Identify which cell holds the provided text, then report its [x, y] central coordinate. 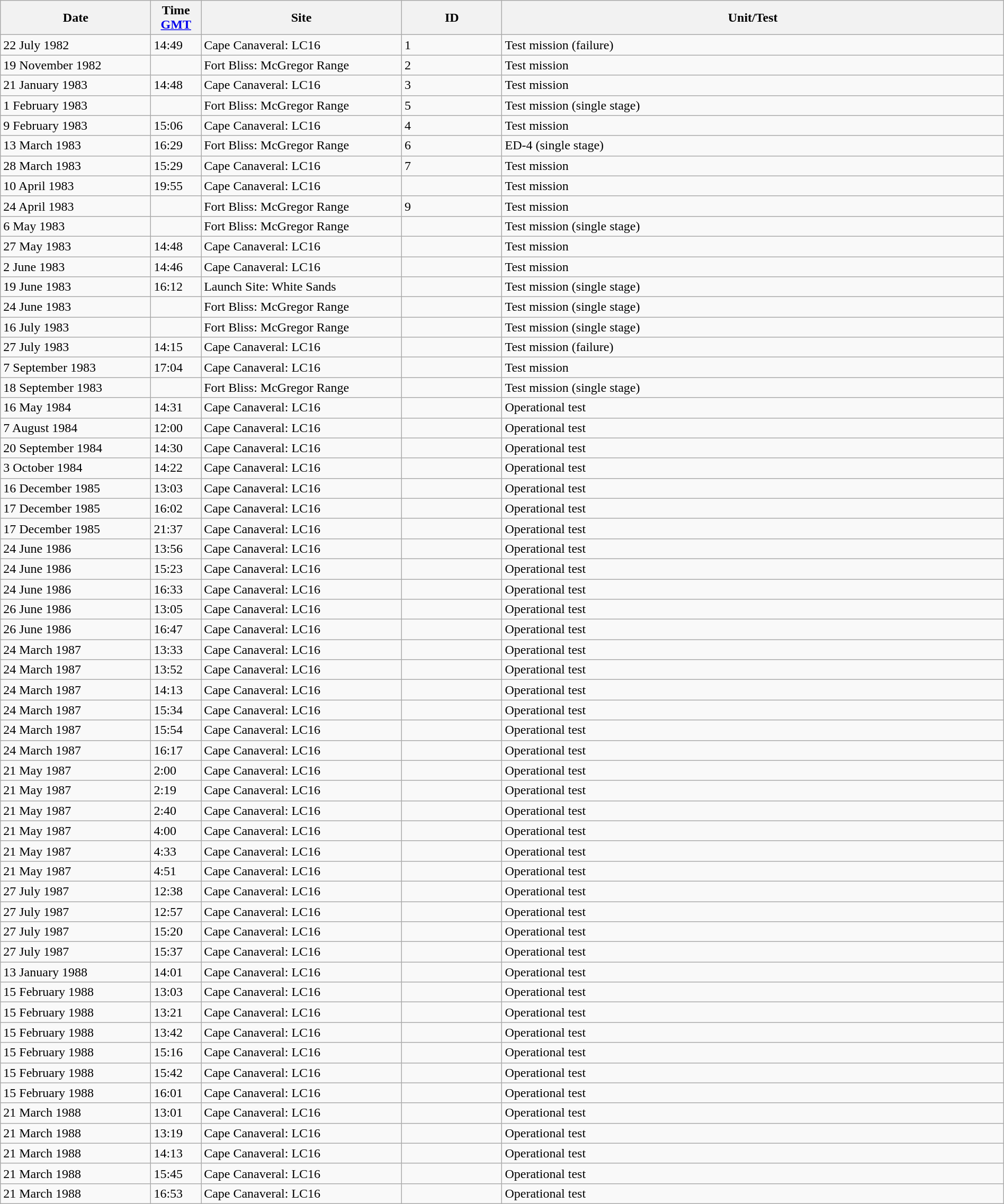
15:06 [176, 125]
14:01 [176, 972]
1 [452, 45]
16:01 [176, 1093]
21 January 1983 [76, 85]
13:21 [176, 1012]
9 February 1983 [76, 125]
27 July 1983 [76, 347]
28 March 1983 [76, 166]
16:53 [176, 1193]
13:19 [176, 1133]
16:12 [176, 287]
6 [452, 146]
14:30 [176, 448]
13:33 [176, 650]
2 [452, 65]
7 September 1983 [76, 367]
14:15 [176, 347]
15:54 [176, 730]
16:29 [176, 146]
15:23 [176, 569]
6 May 1983 [76, 226]
19:55 [176, 186]
Launch Site: White Sands [302, 287]
4 [452, 125]
18 September 1983 [76, 388]
2:40 [176, 811]
2:19 [176, 790]
12:38 [176, 891]
16 July 1983 [76, 327]
17:04 [176, 367]
ID [452, 18]
7 August 1984 [76, 428]
1 February 1983 [76, 105]
21:37 [176, 528]
12:00 [176, 428]
2 June 1983 [76, 266]
ED-4 (single stage) [753, 146]
Date [76, 18]
14:31 [176, 408]
15:20 [176, 932]
13:52 [176, 670]
20 September 1984 [76, 448]
4:51 [176, 871]
15:29 [176, 166]
24 April 1983 [76, 206]
13:56 [176, 549]
19 June 1983 [76, 287]
16:33 [176, 589]
4:33 [176, 851]
3 [452, 85]
16:17 [176, 750]
Site [302, 18]
10 April 1983 [76, 186]
13:01 [176, 1113]
13 January 1988 [76, 972]
16 December 1985 [76, 488]
4:00 [176, 831]
12:57 [176, 911]
16 May 1984 [76, 408]
5 [452, 105]
16:47 [176, 630]
13:42 [176, 1032]
24 June 1983 [76, 307]
7 [452, 166]
15:34 [176, 710]
3 October 1984 [76, 468]
13:05 [176, 609]
TimeGMT [176, 18]
14:22 [176, 468]
15:42 [176, 1073]
15:45 [176, 1173]
15:16 [176, 1053]
19 November 1982 [76, 65]
27 May 1983 [76, 246]
14:49 [176, 45]
Unit/Test [753, 18]
13 March 1983 [76, 146]
9 [452, 206]
14:46 [176, 266]
2:00 [176, 770]
22 July 1982 [76, 45]
16:02 [176, 508]
15:37 [176, 952]
